Capture the cell that displays the provided text and extract its [X, Y] central coordinate. 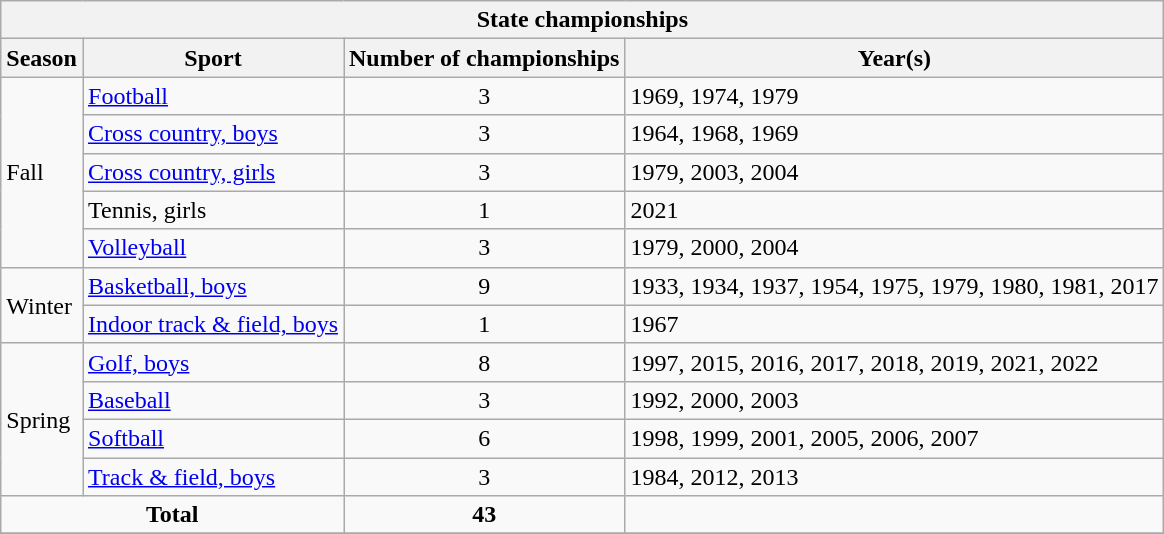
Spring [42, 419]
1979, 2000, 2004 [894, 248]
Basketball, boys [212, 286]
Volleyball [212, 248]
Season [42, 58]
1967 [894, 324]
Softball [212, 438]
1964, 1968, 1969 [894, 134]
Total [172, 515]
1979, 2003, 2004 [894, 172]
Year(s) [894, 58]
State championships [582, 20]
8 [484, 362]
Winter [42, 305]
Golf, boys [212, 362]
2021 [894, 210]
9 [484, 286]
Football [212, 96]
1998, 1999, 2001, 2005, 2006, 2007 [894, 438]
1969, 1974, 1979 [894, 96]
6 [484, 438]
1997, 2015, 2016, 2017, 2018, 2019, 2021, 2022 [894, 362]
Number of championships [484, 58]
Track & field, boys [212, 477]
1984, 2012, 2013 [894, 477]
Fall [42, 172]
1992, 2000, 2003 [894, 400]
Cross country, girls [212, 172]
43 [484, 515]
1933, 1934, 1937, 1954, 1975, 1979, 1980, 1981, 2017 [894, 286]
Tennis, girls [212, 210]
Sport [212, 58]
Indoor track & field, boys [212, 324]
Cross country, boys [212, 134]
Baseball [212, 400]
